Identify which cell holds the provided text, then report its (X, Y) central coordinate. 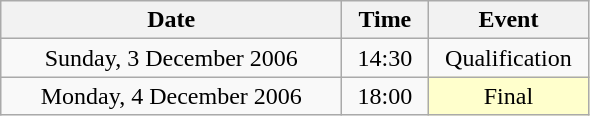
Monday, 4 December 2006 (172, 96)
14:30 (385, 58)
Time (385, 20)
Qualification (508, 58)
Sunday, 3 December 2006 (172, 58)
Event (508, 20)
Date (172, 20)
Final (508, 96)
18:00 (385, 96)
